Identify which cell holds the provided text, then report its (x, y) central coordinate. 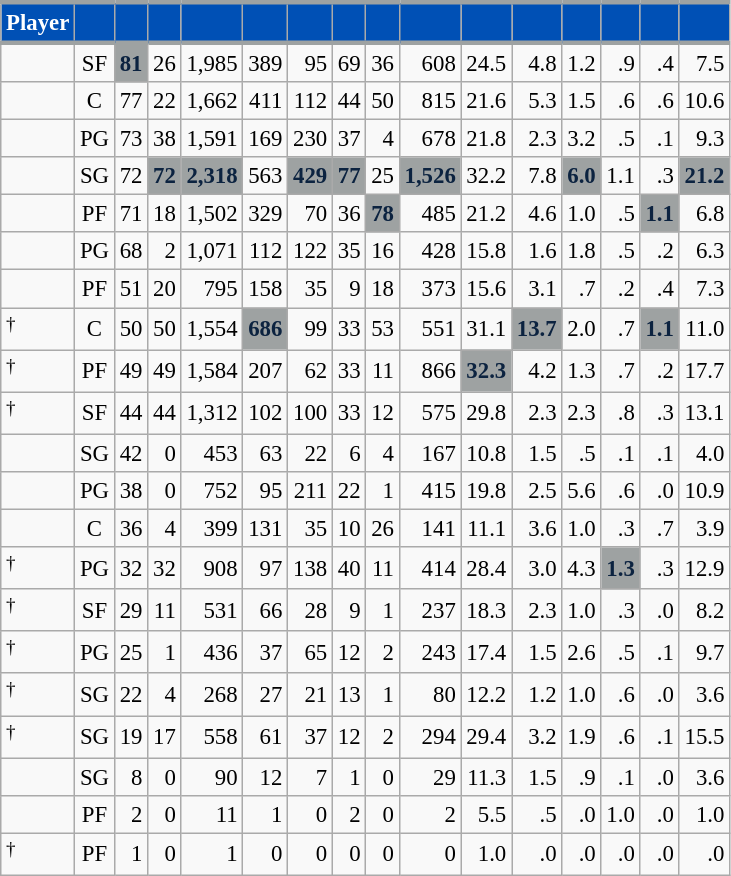
428 (430, 251)
17.7 (704, 371)
18.3 (486, 610)
2.0 (582, 329)
16 (382, 251)
389 (266, 62)
29.4 (486, 737)
1,312 (212, 413)
138 (310, 568)
1.8 (582, 251)
63 (266, 453)
7.5 (704, 62)
13 (348, 695)
4.0 (704, 453)
1.9 (582, 737)
158 (266, 289)
795 (212, 289)
90 (212, 777)
167 (430, 453)
51 (130, 289)
558 (212, 737)
19 (130, 737)
70 (310, 214)
17 (164, 737)
414 (430, 568)
28.4 (486, 568)
31.1 (486, 329)
3.9 (704, 528)
13.7 (537, 329)
4.8 (537, 62)
399 (212, 528)
1.6 (537, 251)
3.1 (537, 289)
1,985 (212, 62)
13.1 (704, 413)
752 (212, 491)
237 (430, 610)
.8 (620, 413)
6.3 (704, 251)
207 (266, 371)
866 (430, 371)
68 (130, 251)
1,584 (212, 371)
97 (266, 568)
243 (430, 652)
7.8 (537, 176)
62 (310, 371)
10 (348, 528)
73 (130, 139)
10.9 (704, 491)
6 (348, 453)
80 (430, 695)
32.2 (486, 176)
42 (130, 453)
551 (430, 329)
Player (38, 22)
1,662 (212, 101)
21 (310, 695)
2.6 (582, 652)
211 (310, 491)
575 (430, 413)
21.8 (486, 139)
4.3 (582, 568)
15.8 (486, 251)
32.3 (486, 371)
9.3 (704, 139)
1,526 (430, 176)
12.2 (486, 695)
78 (382, 214)
815 (430, 101)
3.0 (537, 568)
429 (310, 176)
6.8 (704, 214)
6.0 (582, 176)
27 (266, 695)
19.8 (486, 491)
24.5 (486, 62)
1,554 (212, 329)
29.8 (486, 413)
436 (212, 652)
10.6 (704, 101)
8 (130, 777)
608 (430, 62)
230 (310, 139)
65 (310, 652)
40 (348, 568)
686 (266, 329)
102 (266, 413)
169 (266, 139)
563 (266, 176)
4.2 (537, 371)
71 (130, 214)
66 (266, 610)
131 (266, 528)
531 (212, 610)
8.2 (704, 610)
11.3 (486, 777)
485 (430, 214)
11.0 (704, 329)
1,591 (212, 139)
10.8 (486, 453)
908 (212, 568)
100 (310, 413)
329 (266, 214)
17.4 (486, 652)
99 (310, 329)
12.9 (704, 568)
678 (430, 139)
9.7 (704, 652)
4.6 (537, 214)
21.6 (486, 101)
81 (130, 62)
141 (430, 528)
20 (164, 289)
7 (310, 777)
294 (430, 737)
69 (348, 62)
411 (266, 101)
5.3 (537, 101)
415 (430, 491)
5.6 (582, 491)
15.6 (486, 289)
1,071 (212, 251)
122 (310, 251)
28 (310, 610)
268 (212, 695)
2,318 (212, 176)
453 (212, 453)
15.5 (704, 737)
2.5 (537, 491)
5.5 (486, 815)
373 (430, 289)
53 (382, 329)
11.1 (486, 528)
7.3 (704, 289)
61 (266, 737)
1,502 (212, 214)
